From the cell containing the given text, extract its center point as [X, Y] coordinate. 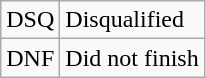
Disqualified [132, 20]
DSQ [30, 20]
Did not finish [132, 58]
DNF [30, 58]
